Detect which cell encompasses the target text, then output its [X, Y] center coordinate. 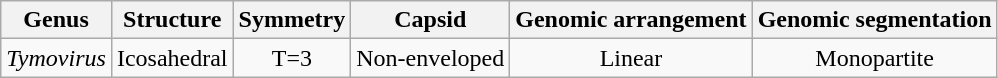
T=3 [292, 58]
Capsid [430, 20]
Symmetry [292, 20]
Genus [56, 20]
Monopartite [874, 58]
Genomic segmentation [874, 20]
Genomic arrangement [631, 20]
Structure [172, 20]
Non-enveloped [430, 58]
Linear [631, 58]
Tymovirus [56, 58]
Icosahedral [172, 58]
